Pinpoint the cell where the given text exists, returning its (x, y) midpoint coordinate. 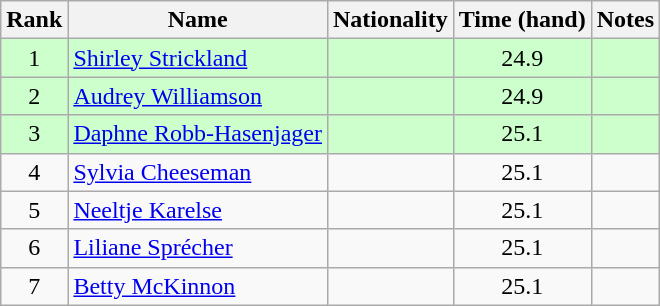
Nationality (390, 20)
Daphne Robb-Hasenjager (198, 134)
Name (198, 20)
1 (34, 58)
5 (34, 210)
Betty McKinnon (198, 286)
Neeltje Karelse (198, 210)
Audrey Williamson (198, 96)
Sylvia Cheeseman (198, 172)
Shirley Strickland (198, 58)
Time (hand) (522, 20)
Liliane Sprécher (198, 248)
6 (34, 248)
4 (34, 172)
2 (34, 96)
Rank (34, 20)
3 (34, 134)
Notes (625, 20)
7 (34, 286)
